Detect which cell encompasses the target text, then output its (x, y) center coordinate. 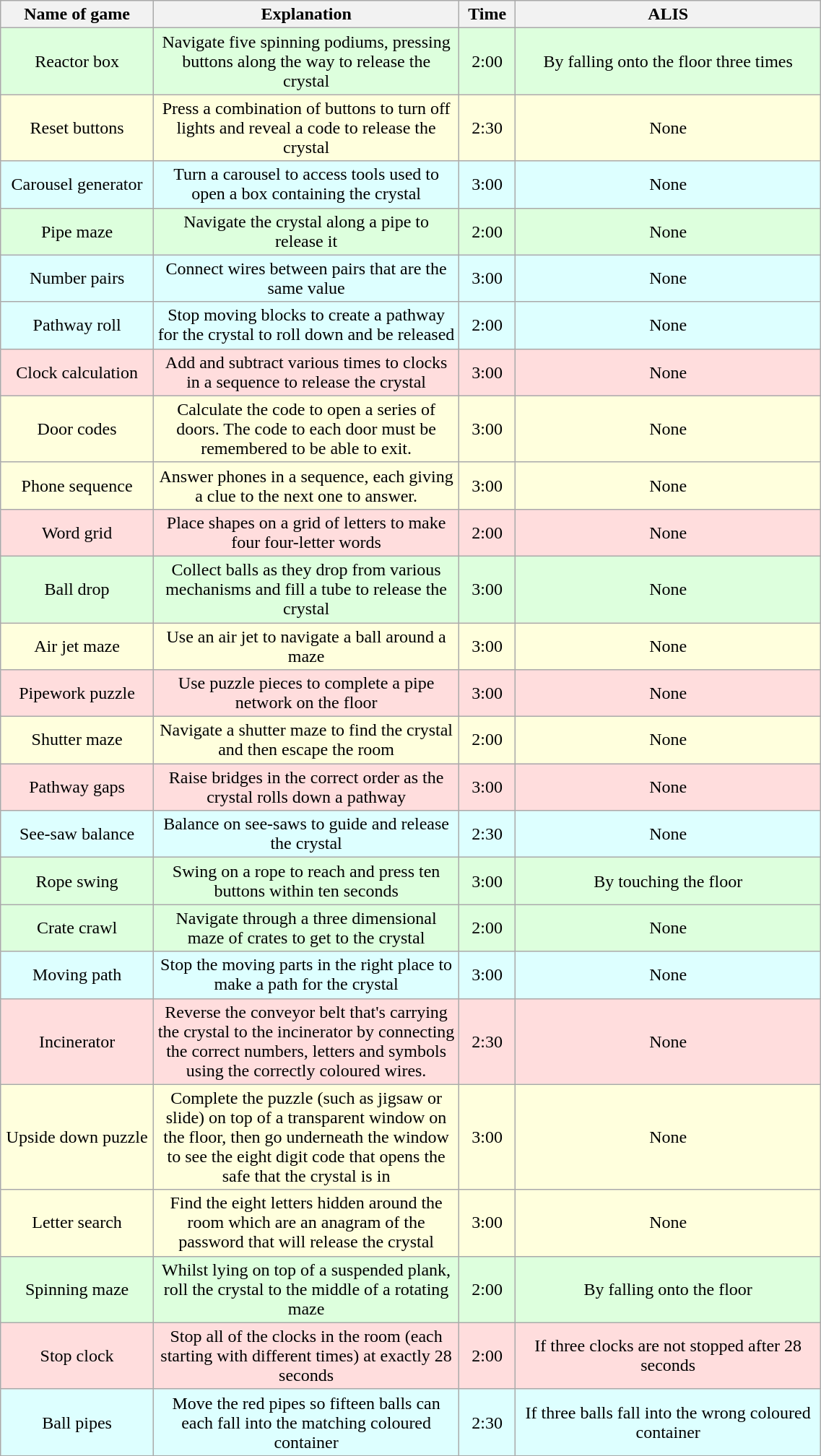
Ball drop (77, 589)
Answer phones in a sequence, each giving a clue to the next one to answer. (306, 485)
Balance on see-saws to guide and release the crystal (306, 834)
Air jet maze (77, 645)
Collect balls as they drop from various mechanisms and fill a tube to release the crystal (306, 589)
Connect wires between pairs that are the same value (306, 279)
Press a combination of buttons to turn off lights and reveal a code to release the crystal (306, 128)
Stop all of the clocks in the room (each starting with different times) at exactly 28 seconds (306, 1356)
Navigate five spinning podiums, pressing buttons along the way to release the crystal (306, 61)
Word grid (77, 533)
Place shapes on a grid of letters to make four four-letter words (306, 533)
Turn a carousel to access tools used to open a box containing the crystal (306, 185)
Add and subtract various times to clocks in a sequence to release the crystal (306, 372)
Explanation (306, 14)
Use an air jet to navigate a ball around a maze (306, 645)
Carousel generator (77, 185)
Calculate the code to open a series of doors. The code to each door must be remembered to be able to exit. (306, 429)
Swing on a rope to reach and press ten buttons within ten seconds (306, 881)
If three clocks are not stopped after 28 seconds (667, 1356)
Shutter maze (77, 741)
Move the red pipes so fifteen balls can each fall into the matching coloured container (306, 1422)
By falling onto the floor three times (667, 61)
Pipework puzzle (77, 693)
By falling onto the floor (667, 1289)
Whilst lying on top of a suspended plank, roll the crystal to the middle of a rotating maze (306, 1289)
Use puzzle pieces to complete a pipe network on the floor (306, 693)
Clock calculation (77, 372)
Navigate a shutter maze to find the crystal and then escape the room (306, 741)
ALIS (667, 14)
Stop moving blocks to create a pathway for the crystal to roll down and be released (306, 325)
Name of game (77, 14)
Door codes (77, 429)
Stop the moving parts in the right place to make a path for the crystal (306, 975)
Navigate the crystal along a pipe to release it (306, 231)
Find the eight letters hidden around the room which are an anagram of the password that will release the crystal (306, 1223)
Moving path (77, 975)
By touching the floor (667, 881)
Number pairs (77, 279)
Rope swing (77, 881)
Phone sequence (77, 485)
Upside down puzzle (77, 1137)
Ball pipes (77, 1422)
If three balls fall into the wrong coloured container (667, 1422)
Time (487, 14)
Pathway roll (77, 325)
Reactor box (77, 61)
Pathway gaps (77, 787)
Letter search (77, 1223)
Navigate through a three dimensional maze of crates to get to the crystal (306, 928)
Spinning maze (77, 1289)
Crate crawl (77, 928)
Reset buttons (77, 128)
See-saw balance (77, 834)
Incinerator (77, 1041)
Pipe maze (77, 231)
Raise bridges in the correct order as the crystal rolls down a pathway (306, 787)
Stop clock (77, 1356)
